Provide the [x, y] coordinate of the cell's center where the given text is located.  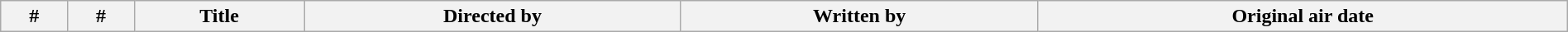
Directed by [493, 16]
Original air date [1303, 16]
Written by [859, 16]
Title [218, 16]
